Output the [X, Y] coordinate of the center of the cell containing the given text.  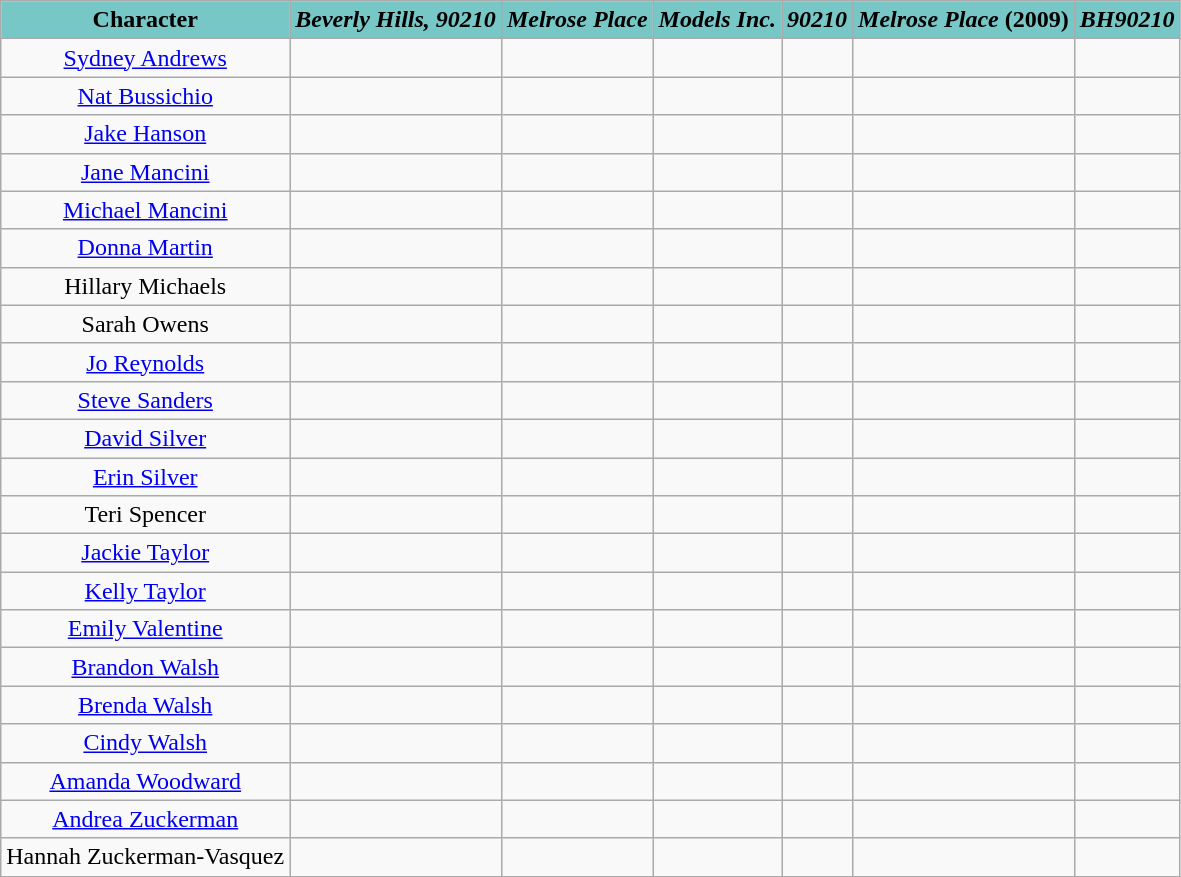
90210 [818, 20]
Hillary Michaels [146, 286]
Andrea Zuckerman [146, 819]
Melrose Place [577, 20]
Jake Hanson [146, 134]
Jackie Taylor [146, 553]
Melrose Place (2009) [964, 20]
Donna Martin [146, 248]
David Silver [146, 438]
Amanda Woodward [146, 781]
Brenda Walsh [146, 705]
Nat Bussichio [146, 96]
Steve Sanders [146, 400]
Teri Spencer [146, 515]
Character [146, 20]
Michael Mancini [146, 210]
Emily Valentine [146, 629]
Erin Silver [146, 477]
Jane Mancini [146, 172]
Beverly Hills, 90210 [396, 20]
Cindy Walsh [146, 743]
Kelly Taylor [146, 591]
Sydney Andrews [146, 58]
BH90210 [1127, 20]
Hannah Zuckerman-Vasquez [146, 857]
Models Inc. [717, 20]
Brandon Walsh [146, 667]
Jo Reynolds [146, 362]
Sarah Owens [146, 324]
